Determine the [X, Y] coordinate at the center of the cell enclosing the given text.  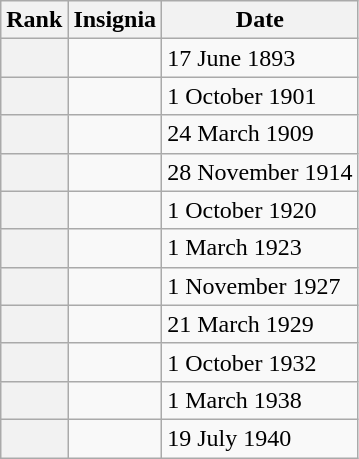
1 March 1938 [260, 400]
28 November 1914 [260, 172]
19 July 1940 [260, 438]
1 November 1927 [260, 286]
1 October 1932 [260, 362]
Date [260, 20]
24 March 1909 [260, 134]
1 October 1920 [260, 210]
17 June 1893 [260, 58]
Insignia [115, 20]
1 March 1923 [260, 248]
21 March 1929 [260, 324]
1 October 1901 [260, 96]
Rank [34, 20]
